Identify which cell holds the provided text, then report its (x, y) central coordinate. 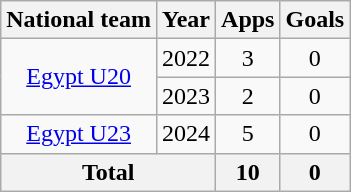
Year (186, 20)
National team (79, 20)
2022 (186, 58)
2023 (186, 96)
3 (248, 58)
Total (108, 172)
10 (248, 172)
Egypt U23 (79, 134)
Egypt U20 (79, 77)
Goals (315, 20)
2024 (186, 134)
2 (248, 96)
Apps (248, 20)
5 (248, 134)
